Pinpoint the cell where the given text exists, returning its [X, Y] midpoint coordinate. 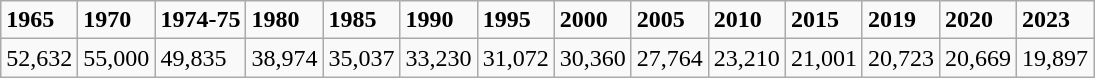
27,764 [670, 58]
2000 [592, 20]
1985 [362, 20]
1970 [116, 20]
30,360 [592, 58]
23,210 [746, 58]
20,723 [900, 58]
1965 [40, 20]
1980 [284, 20]
1990 [438, 20]
33,230 [438, 58]
52,632 [40, 58]
1995 [516, 20]
49,835 [200, 58]
20,669 [978, 58]
1974-75 [200, 20]
21,001 [824, 58]
35,037 [362, 58]
2020 [978, 20]
2019 [900, 20]
31,072 [516, 58]
2010 [746, 20]
38,974 [284, 58]
2015 [824, 20]
2005 [670, 20]
55,000 [116, 58]
2023 [1056, 20]
19,897 [1056, 58]
